Identify which cell holds the provided text, then report its (x, y) central coordinate. 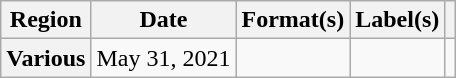
May 31, 2021 (164, 58)
Various (46, 58)
Region (46, 20)
Label(s) (398, 20)
Format(s) (293, 20)
Date (164, 20)
